Capture the cell that displays the provided text and extract its [X, Y] central coordinate. 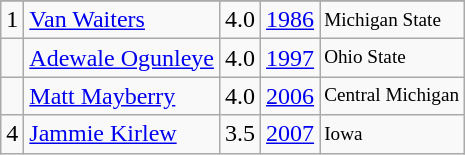
4 [12, 134]
2007 [290, 134]
Iowa [392, 134]
2006 [290, 96]
Michigan State [392, 20]
1997 [290, 58]
1986 [290, 20]
Adewale Ogunleye [122, 58]
Central Michigan [392, 96]
Van Waiters [122, 20]
Jammie Kirlew [122, 134]
Ohio State [392, 58]
1 [12, 20]
3.5 [240, 134]
Matt Mayberry [122, 96]
